Extract the (X, Y) coordinate from the center of the cell holding the provided text.  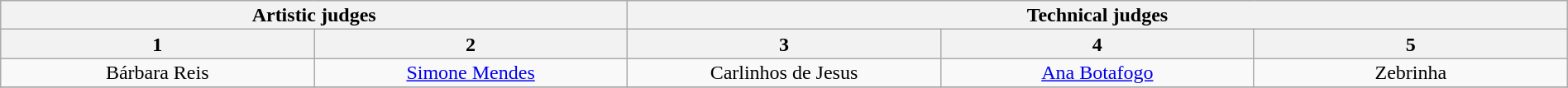
4 (1097, 44)
Technical judges (1098, 15)
3 (784, 44)
Zebrinha (1411, 72)
5 (1411, 44)
2 (471, 44)
Ana Botafogo (1097, 72)
Artistic judges (314, 15)
Bárbara Reis (157, 72)
Simone Mendes (471, 72)
Carlinhos de Jesus (784, 72)
1 (157, 44)
